Extract the (X, Y) coordinate from the center of the cell holding the provided text.  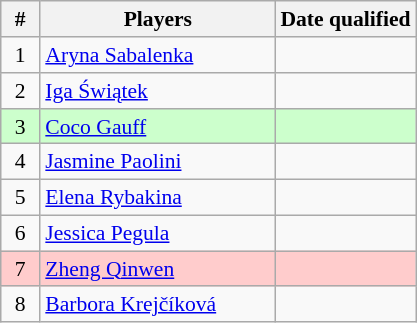
Coco Gauff (158, 126)
3 (20, 126)
1 (20, 55)
5 (20, 197)
Players (158, 19)
Date qualified (345, 19)
7 (20, 269)
2 (20, 91)
6 (20, 233)
Jasmine Paolini (158, 162)
Iga Świątek (158, 91)
Jessica Pegula (158, 233)
Elena Rybakina (158, 197)
Aryna Sabalenka (158, 55)
4 (20, 162)
Barbora Krejčíková (158, 304)
8 (20, 304)
Zheng Qinwen (158, 269)
# (20, 19)
